From the cell containing the given text, extract its center point as (X, Y) coordinate. 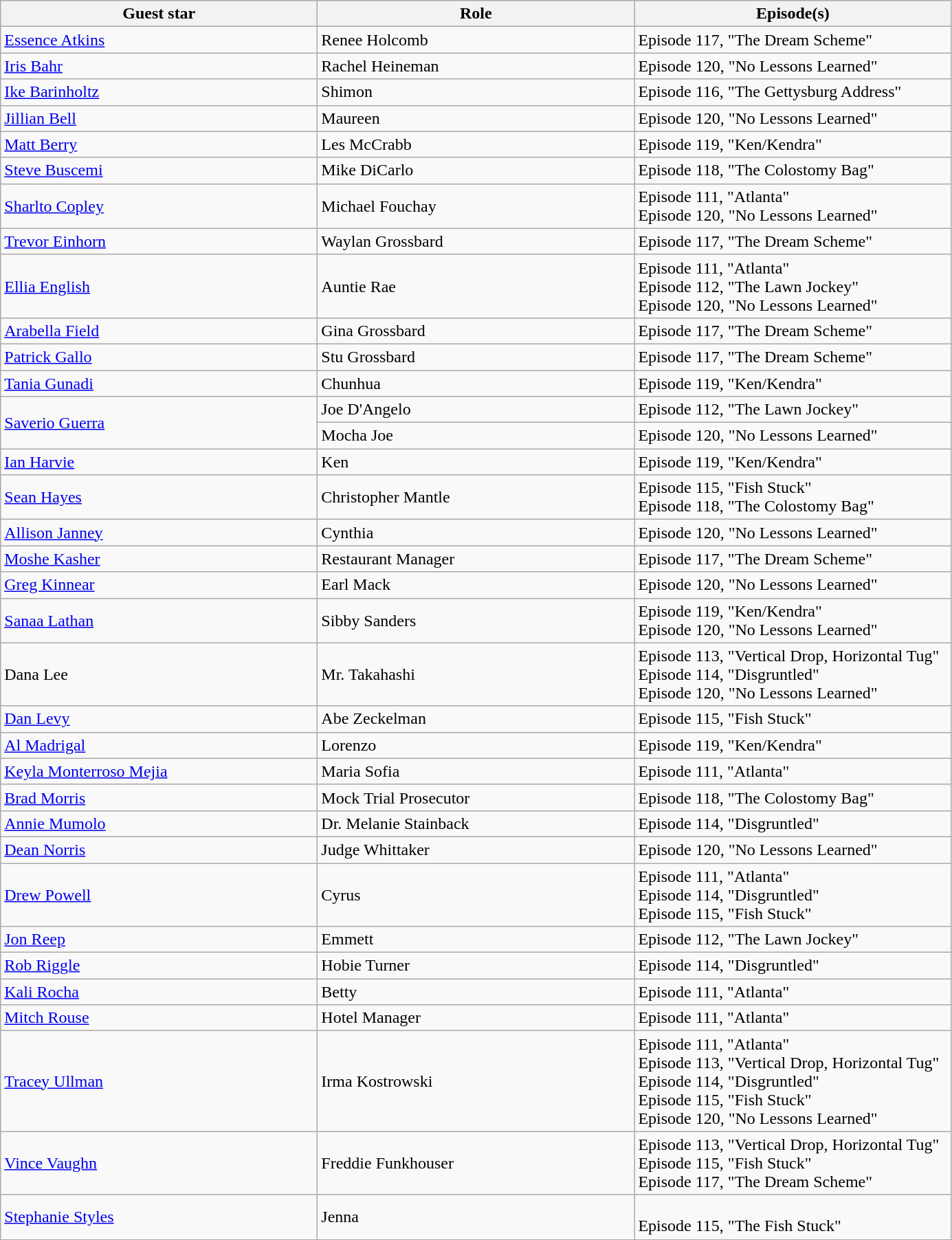
Auntie Rae (476, 286)
Restaurant Manager (476, 559)
Maureen (476, 118)
Episode 116, "The Gettysburg Address" (793, 92)
Saverio Guerra (159, 423)
Sean Hayes (159, 498)
Sharlto Copley (159, 206)
Cyrus (476, 895)
Episode 111, "Atlanta"Episode 112, "The Lawn Jockey"Episode 120, "No Lessons Learned" (793, 286)
Essence Atkins (159, 40)
Episode(s) (793, 14)
Shimon (476, 92)
Allison Janney (159, 533)
Episode 111, "Atlanta"Episode 120, "No Lessons Learned" (793, 206)
Rachel Heineman (476, 66)
Betty (476, 992)
Irma Kostrowski (476, 1081)
Arabella Field (159, 331)
Waylan Grossbard (476, 241)
Mike DiCarlo (476, 170)
Matt Berry (159, 144)
Dean Norris (159, 850)
Episode 115, "Fish Stuck"Episode 118, "The Colostomy Bag" (793, 498)
Stephanie Styles (159, 1217)
Sanaa Lathan (159, 620)
Keyla Monterroso Mejia (159, 771)
Judge Whittaker (476, 850)
Moshe Kasher (159, 559)
Earl Mack (476, 585)
Stu Grossbard (476, 357)
Rob Riggle (159, 966)
Al Madrigal (159, 745)
Les McCrabb (476, 144)
Mock Trial Prosecutor (476, 797)
Christopher Mantle (476, 498)
Trevor Einhorn (159, 241)
Ian Harvie (159, 462)
Lorenzo (476, 745)
Episode 111, "Atlanta"Episode 114, "Disgruntled"Episode 115, "Fish Stuck" (793, 895)
Iris Bahr (159, 66)
Guest star (159, 14)
Freddie Funkhouser (476, 1163)
Ken (476, 462)
Jon Reep (159, 940)
Steve Buscemi (159, 170)
Mitch Rouse (159, 1018)
Tracey Ullman (159, 1081)
Hotel Manager (476, 1018)
Patrick Gallo (159, 357)
Greg Kinnear (159, 585)
Jillian Bell (159, 118)
Tania Gunadi (159, 383)
Gina Grossbard (476, 331)
Kali Rocha (159, 992)
Joe D'Angelo (476, 410)
Hobie Turner (476, 966)
Chunhua (476, 383)
Renee Holcomb (476, 40)
Episode 113, "Vertical Drop, Horizontal Tug"Episode 114, "Disgruntled"Episode 120, "No Lessons Learned" (793, 674)
Vince Vaughn (159, 1163)
Brad Morris (159, 797)
Role (476, 14)
Ike Barinholtz (159, 92)
Annie Mumolo (159, 823)
Maria Sofia (476, 771)
Jenna (476, 1217)
Drew Powell (159, 895)
Episode 115, "The Fish Stuck" (793, 1217)
Mocha Joe (476, 436)
Mr. Takahashi (476, 674)
Dr. Melanie Stainback (476, 823)
Michael Fouchay (476, 206)
Dana Lee (159, 674)
Cynthia (476, 533)
Emmett (476, 940)
Ellia English (159, 286)
Episode 119, "Ken/Kendra"Episode 120, "No Lessons Learned" (793, 620)
Episode 115, "Fish Stuck" (793, 719)
Sibby Sanders (476, 620)
Episode 113, "Vertical Drop, Horizontal Tug"Episode 115, "Fish Stuck"Episode 117, "The Dream Scheme" (793, 1163)
Dan Levy (159, 719)
Abe Zeckelman (476, 719)
